Capture the cell that displays the provided text and extract its (X, Y) central coordinate. 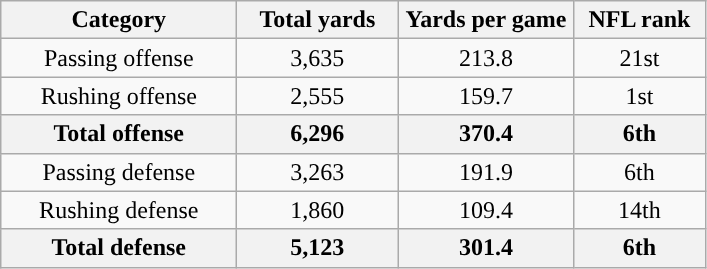
Passing defense (119, 172)
Total defense (119, 248)
Total yards (318, 20)
159.7 (486, 96)
6,296 (318, 134)
1,860 (318, 210)
NFL rank (640, 20)
301.4 (486, 248)
3,263 (318, 172)
21st (640, 58)
Yards per game (486, 20)
Passing offense (119, 58)
3,635 (318, 58)
Rushing offense (119, 96)
5,123 (318, 248)
191.9 (486, 172)
Category (119, 20)
1st (640, 96)
213.8 (486, 58)
370.4 (486, 134)
14th (640, 210)
109.4 (486, 210)
Total offense (119, 134)
2,555 (318, 96)
Rushing defense (119, 210)
